Extract the [x, y] coordinate from the center of the cell holding the provided text.  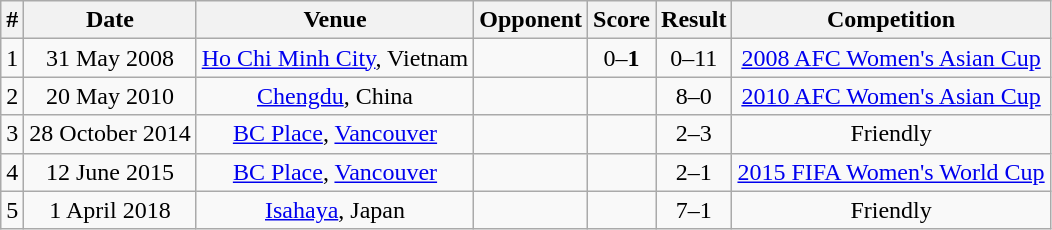
8–0 [694, 96]
Score [622, 20]
1 April 2018 [110, 210]
Chengdu, China [335, 96]
1 [12, 58]
2 [12, 96]
4 [12, 172]
# [12, 20]
28 October 2014 [110, 134]
31 May 2008 [110, 58]
Opponent [531, 20]
5 [12, 210]
Isahaya, Japan [335, 210]
2–3 [694, 134]
12 June 2015 [110, 172]
0–11 [694, 58]
Competition [891, 20]
Venue [335, 20]
Date [110, 20]
0–1 [622, 58]
2015 FIFA Women's World Cup [891, 172]
2–1 [694, 172]
7–1 [694, 210]
3 [12, 134]
20 May 2010 [110, 96]
2010 AFC Women's Asian Cup [891, 96]
Result [694, 20]
2008 AFC Women's Asian Cup [891, 58]
Ho Chi Minh City, Vietnam [335, 58]
